Return (X, Y) of the center of cell containing provided text 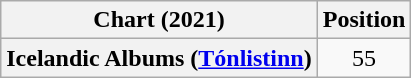
Chart (2021) (159, 20)
Icelandic Albums (Tónlistinn) (159, 58)
55 (364, 58)
Position (364, 20)
